Capture the cell that displays the provided text and extract its (x, y) central coordinate. 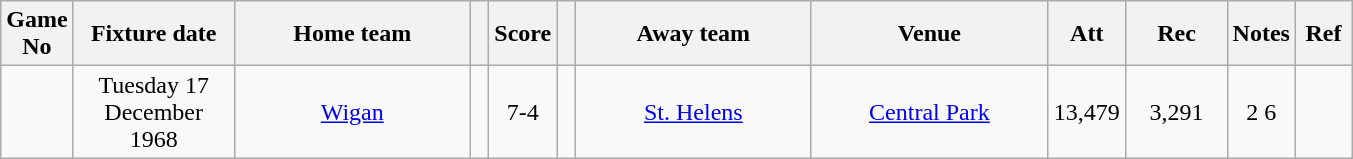
Rec (1176, 34)
2 6 (1261, 112)
7-4 (523, 112)
Wigan (352, 112)
Away team (693, 34)
Tuesday 17 December 1968 (154, 112)
Venue (929, 34)
Notes (1261, 34)
Central Park (929, 112)
Fixture date (154, 34)
13,479 (1086, 112)
Score (523, 34)
Att (1086, 34)
Ref (1323, 34)
3,291 (1176, 112)
Home team (352, 34)
Game No (37, 34)
St. Helens (693, 112)
